Provide the [x, y] coordinate of the cell's center where the given text is located.  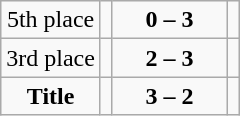
2 – 3 [169, 58]
3 – 2 [169, 96]
5th place [51, 20]
0 – 3 [169, 20]
3rd place [51, 58]
Title [51, 96]
